Return (X, Y) of the center of cell containing provided text 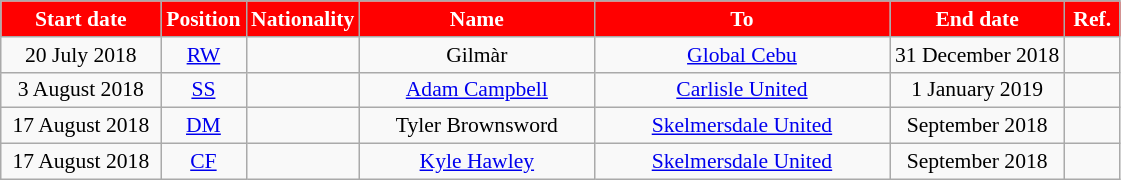
Start date (81, 19)
Adam Campbell (476, 90)
Position (204, 19)
Tyler Brownsword (476, 126)
RW (204, 55)
DM (204, 126)
Global Cebu (742, 55)
To (742, 19)
Ref. (1092, 19)
Nationality (302, 19)
1 January 2019 (978, 90)
Kyle Hawley (476, 162)
Name (476, 19)
20 July 2018 (81, 55)
Carlisle United (742, 90)
3 August 2018 (81, 90)
Gilmàr (476, 55)
CF (204, 162)
SS (204, 90)
31 December 2018 (978, 55)
End date (978, 19)
